For the text-containing cell, return its midpoint in (x, y) coordinate format. 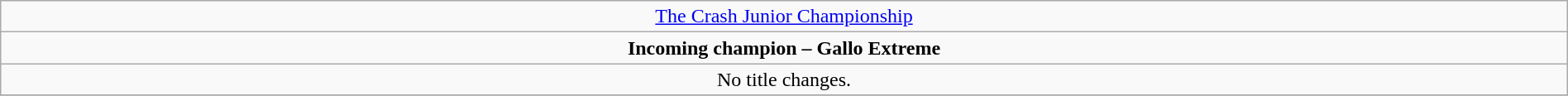
Incoming champion – Gallo Extreme (784, 48)
The Crash Junior Championship (784, 17)
No title changes. (784, 79)
